Pinpoint the cell where the given text exists, returning its (X, Y) midpoint coordinate. 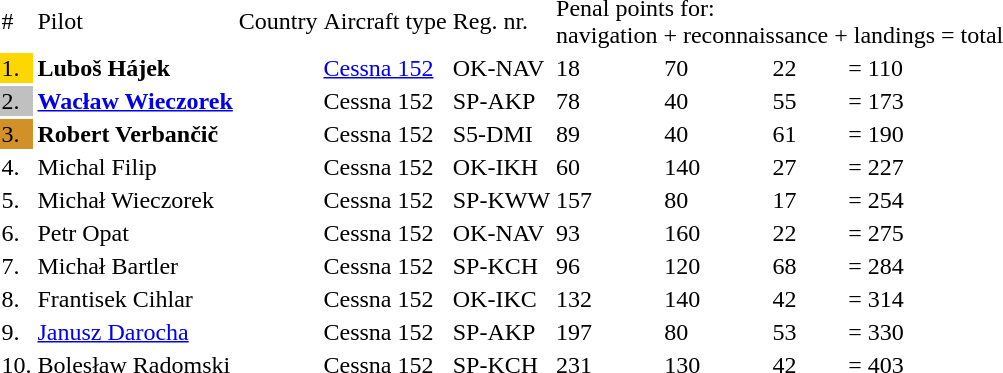
7. (16, 266)
SP-KCH (501, 266)
157 (608, 200)
3. (16, 134)
Luboš Hájek (135, 68)
78 (608, 101)
OK-IKH (501, 167)
5. (16, 200)
S5-DMI (501, 134)
4. (16, 167)
Wacław Wieczorek (135, 101)
1. (16, 68)
55 (808, 101)
Michał Bartler (135, 266)
17 (808, 200)
93 (608, 233)
68 (808, 266)
160 (716, 233)
2. (16, 101)
Michal Filip (135, 167)
70 (716, 68)
6. (16, 233)
OK-IKC (501, 299)
60 (608, 167)
Michał Wieczorek (135, 200)
61 (808, 134)
27 (808, 167)
9. (16, 332)
18 (608, 68)
8. (16, 299)
132 (608, 299)
197 (608, 332)
Robert Verbančič (135, 134)
120 (716, 266)
89 (608, 134)
Frantisek Cihlar (135, 299)
42 (808, 299)
Petr Opat (135, 233)
53 (808, 332)
Janusz Darocha (135, 332)
96 (608, 266)
SP-KWW (501, 200)
